Capture the cell that displays the provided text and extract its (x, y) central coordinate. 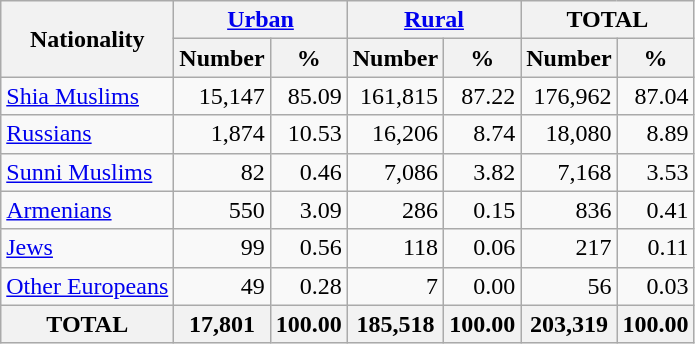
0.15 (482, 210)
87.22 (482, 96)
Jews (88, 248)
3.09 (308, 210)
118 (395, 248)
8.89 (656, 134)
7,086 (395, 172)
0.56 (308, 248)
87.04 (656, 96)
286 (395, 210)
836 (569, 210)
99 (222, 248)
0.41 (656, 210)
Russians (88, 134)
10.53 (308, 134)
176,962 (569, 96)
56 (569, 286)
217 (569, 248)
18,080 (569, 134)
Nationality (88, 39)
0.06 (482, 248)
15,147 (222, 96)
3.53 (656, 172)
0.11 (656, 248)
Sunni Muslims (88, 172)
0.28 (308, 286)
Armenians (88, 210)
Rural (434, 20)
8.74 (482, 134)
0.03 (656, 286)
0.00 (482, 286)
49 (222, 286)
185,518 (395, 324)
550 (222, 210)
85.09 (308, 96)
3.82 (482, 172)
16,206 (395, 134)
203,319 (569, 324)
1,874 (222, 134)
Other Europeans (88, 286)
Urban (260, 20)
7,168 (569, 172)
Shia Muslims (88, 96)
82 (222, 172)
161,815 (395, 96)
17,801 (222, 324)
7 (395, 286)
0.46 (308, 172)
